Find where the given text appears and provide that cell's center as [X, Y] coordinate. 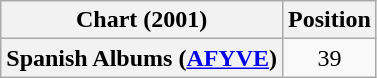
Position [330, 20]
Chart (2001) [142, 20]
Spanish Albums (AFYVE) [142, 58]
39 [330, 58]
